Find where the given text appears and provide that cell's center as (x, y) coordinate. 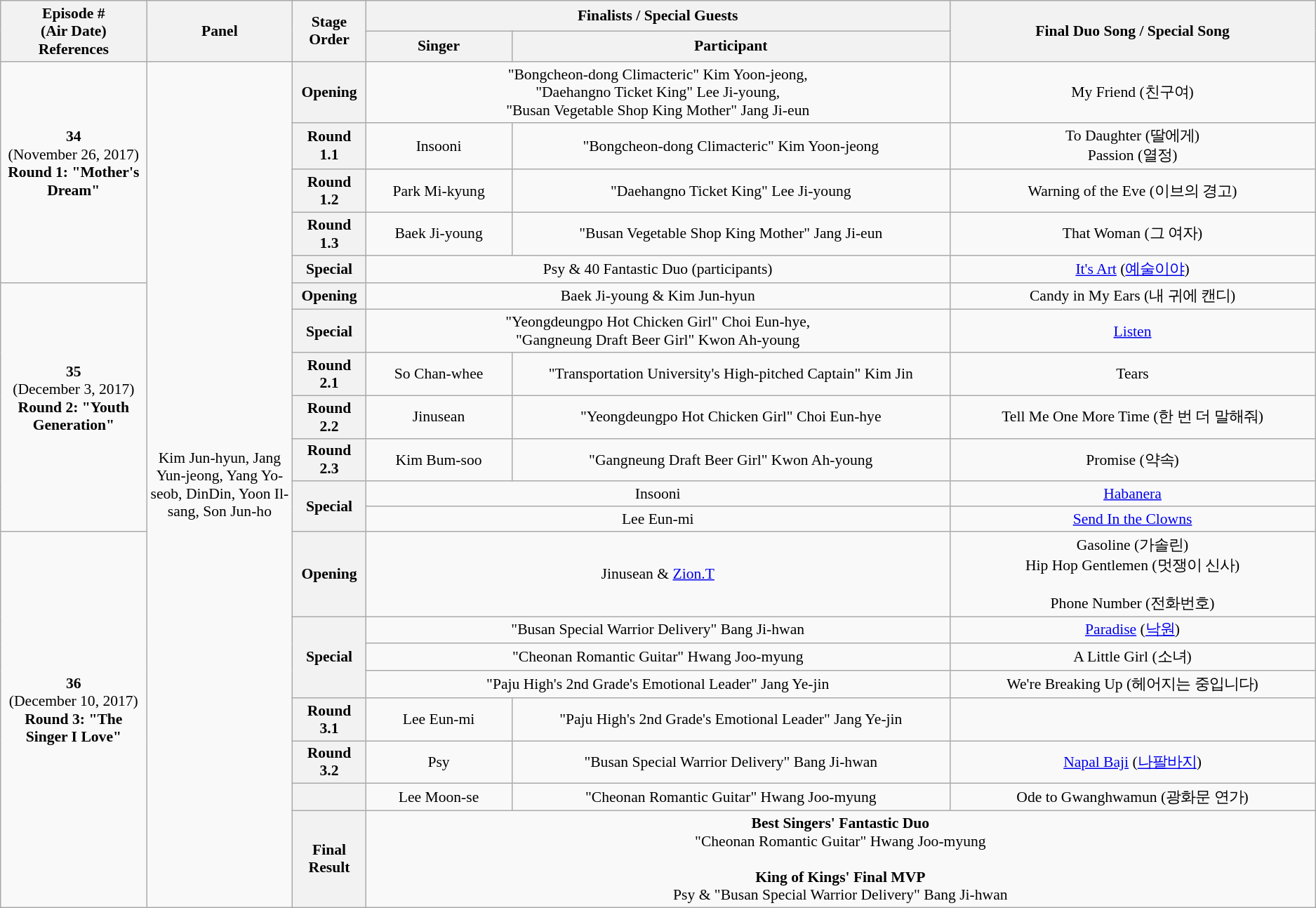
Psy & 40 Fantastic Duo (participants) (658, 270)
Panel (220, 31)
Round 1.1 (329, 146)
Listen (1132, 331)
Ode to Gwanghwamun (광화문 연가) (1132, 798)
It's Art (예술이야) (1132, 270)
"Yeongdeungpo Hot Chicken Girl" Choi Eun-hye (731, 417)
Paradise (낙원) (1132, 631)
"Bongcheon-dong Climacteric" Kim Yoon-jeong (731, 146)
Habanera (1132, 494)
36(December 10, 2017)Round 3: "The Singer I Love" (74, 720)
Round 1.2 (329, 191)
Jinusean & Zion.T (658, 574)
Round 2.3 (329, 459)
Final Duo Song / Special Song (1132, 31)
"Gangneung Draft Beer Girl" Kwon Ah-young (731, 459)
Round 1.3 (329, 235)
"Transportation University's High-pitched Captain" Kim Jin (731, 374)
Candy in My Ears (내 귀에 캔디) (1132, 296)
Kim Jun-hyun, Jang Yun-jeong, Yang Yo-seob, DinDin, Yoon Il-sang, Son Jun-ho (220, 485)
Psy (439, 763)
So Chan-whee (439, 374)
"Daehangno Ticket King" Lee Ji-young (731, 191)
Round 3.1 (329, 719)
Tell Me One More Time (한 번 더 말해줘) (1132, 417)
Final Result (329, 860)
Round 2.1 (329, 374)
"Busan Vegetable Shop King Mother" Jang Ji-eun (731, 235)
Best Singers' Fantastic Duo"Cheonan Romantic Guitar" Hwang Joo-myungKing of Kings' Final MVPPsy & "Busan Special Warrior Delivery" Bang Ji-hwan (841, 860)
Episode #(Air Date)References (74, 31)
Promise (약속) (1132, 459)
Jinusean (439, 417)
Warning of the Eve (이브의 경고) (1132, 191)
Gasoline (가솔린)Hip Hop Gentlemen (멋쟁이 신사)Phone Number (전화번호) (1132, 574)
To Daughter (딸에게)Passion (열정) (1132, 146)
Finalists / Special Guests (658, 15)
Park Mi-kyung (439, 191)
Round 2.2 (329, 417)
34(November 26, 2017)Round 1: "Mother's Dream" (74, 173)
"Bongcheon-dong Climacteric" Kim Yoon-jeong,"Daehangno Ticket King" Lee Ji-young,"Busan Vegetable Shop King Mother" Jang Ji-eun (658, 93)
Participant (731, 46)
Singer (439, 46)
Lee Moon-se (439, 798)
Tears (1132, 374)
Stage Order (329, 31)
35(December 3, 2017)Round 2: "Youth Generation" (74, 407)
A Little Girl (소녀) (1132, 657)
My Friend (친구여) (1132, 93)
Round 3.2 (329, 763)
Baek Ji-young & Kim Jun-hyun (658, 296)
That Woman (그 여자) (1132, 235)
We're Breaking Up (헤어지는 중입니다) (1132, 684)
"Yeongdeungpo Hot Chicken Girl" Choi Eun-hye,"Gangneung Draft Beer Girl" Kwon Ah-young (658, 331)
Napal Baji (나팔바지) (1132, 763)
Baek Ji-young (439, 235)
Kim Bum-soo (439, 459)
Send In the Clowns (1132, 519)
